Output the [X, Y] coordinate of the center of the cell containing the given text.  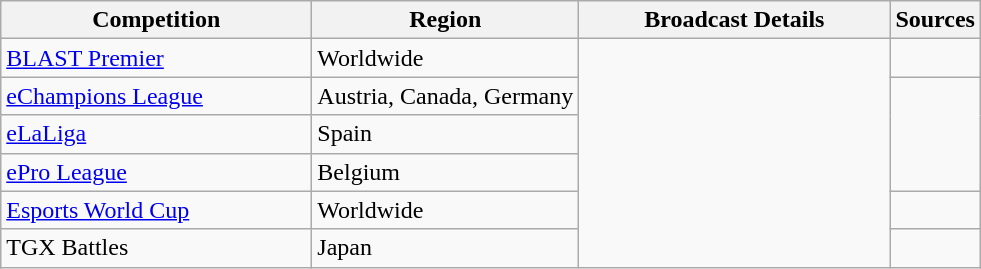
TGX Battles [156, 248]
Competition [156, 20]
Spain [446, 134]
Broadcast Details [734, 20]
Belgium [446, 172]
BLAST Premier [156, 58]
ePro League [156, 172]
Japan [446, 248]
Austria, Canada, Germany [446, 96]
Sources [936, 20]
Esports World Cup [156, 210]
eLaLiga [156, 134]
eChampions League [156, 96]
Region [446, 20]
